Locate the cell with the specified text and output its [X, Y] center coordinate. 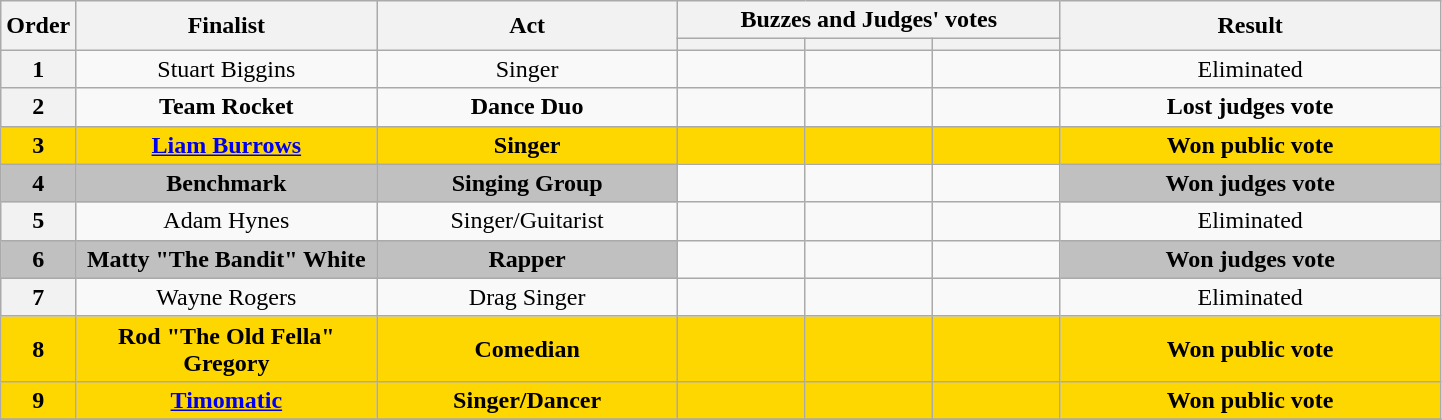
4 [38, 183]
Singer/Dancer [528, 400]
2 [38, 107]
Comedian [528, 348]
Stuart Biggins [226, 69]
Rod "The Old Fella" Gregory [226, 348]
5 [38, 221]
Drag Singer [528, 297]
Benchmark [226, 183]
1 [38, 69]
3 [38, 145]
8 [38, 348]
Finalist [226, 26]
Liam Burrows [226, 145]
Buzzes and Judges' votes [868, 20]
9 [38, 400]
Act [528, 26]
Matty "The Bandit" White [226, 259]
Rapper [528, 259]
7 [38, 297]
Dance Duo [528, 107]
Result [1250, 26]
Timomatic [226, 400]
Wayne Rogers [226, 297]
Adam Hynes [226, 221]
Singer/Guitarist [528, 221]
6 [38, 259]
Order [38, 26]
Lost judges vote [1250, 107]
Singing Group [528, 183]
Team Rocket [226, 107]
